Identify which cell holds the provided text, then report its [x, y] central coordinate. 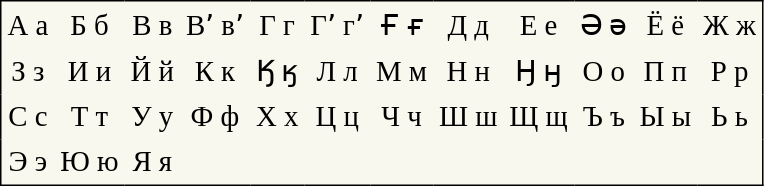
Р р [730, 71]
Ғ ғ [402, 24]
Ф ф [215, 116]
З з [28, 71]
Ӈ ӈ [538, 71]
О о [604, 71]
Ж ж [730, 24]
У у [152, 116]
Т т [89, 116]
Х х [277, 116]
Н н [468, 71]
Ц ц [337, 116]
Ә ә [604, 24]
Щ щ [538, 116]
Вʼ вʼ [215, 24]
Ш ш [468, 116]
Й й [152, 71]
Ӄ ӄ [277, 71]
Ь ь [730, 116]
С с [28, 116]
М м [402, 71]
А а [28, 24]
Ю ю [89, 163]
Я я [152, 163]
Ё ё [665, 24]
Э э [28, 163]
Е е [538, 24]
П п [665, 71]
И и [89, 71]
К к [215, 71]
Ъ ъ [604, 116]
Гʼ гʼ [337, 24]
Б б [89, 24]
Г г [277, 24]
Ы ы [665, 116]
Д д [468, 24]
В в [152, 24]
Л л [337, 71]
Ч ч [402, 116]
